Determine the (x, y) coordinate at the center of the cell enclosing the given text.  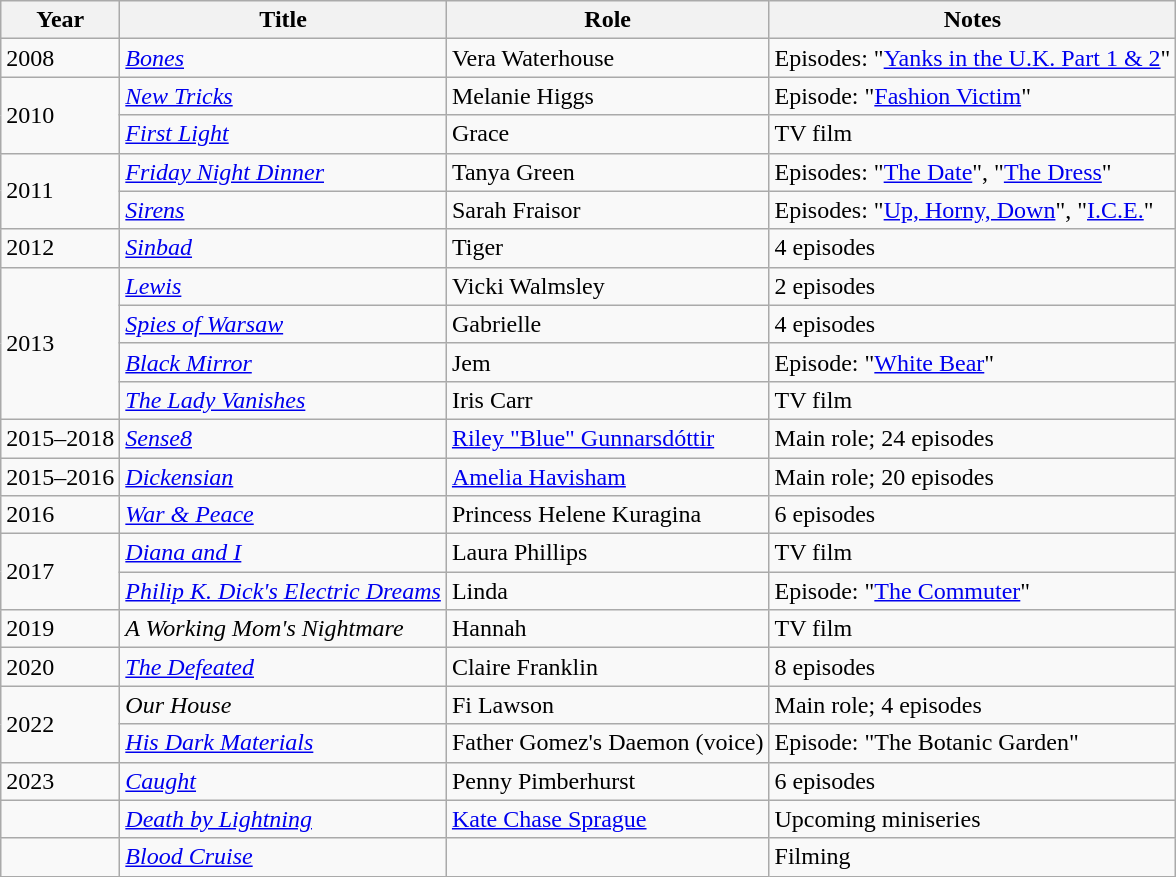
Episodes: "Up, Horny, Down", "I.C.E." (972, 210)
Diana and I (284, 553)
Main role; 24 episodes (972, 438)
Hannah (608, 629)
Gabrielle (608, 324)
Sarah Fraisor (608, 210)
2020 (60, 667)
Friday Night Dinner (284, 172)
Caught (284, 781)
Blood Cruise (284, 857)
Father Gomez's Daemon (voice) (608, 743)
Bones (284, 58)
Sinbad (284, 248)
His Dark Materials (284, 743)
Riley "Blue" Gunnarsdóttir (608, 438)
2017 (60, 572)
Role (608, 20)
Death by Lightning (284, 819)
2011 (60, 191)
Jem (608, 362)
2019 (60, 629)
Year (60, 20)
War & Peace (284, 515)
Episode: "Fashion Victim" (972, 96)
2 episodes (972, 286)
Main role; 4 episodes (972, 705)
Fi Lawson (608, 705)
Sirens (284, 210)
2015–2016 (60, 477)
Laura Phillips (608, 553)
Princess Helene Kuragina (608, 515)
Grace (608, 134)
The Lady Vanishes (284, 400)
2008 (60, 58)
Claire Franklin (608, 667)
Filming (972, 857)
Notes (972, 20)
2015–2018 (60, 438)
Iris Carr (608, 400)
New Tricks (284, 96)
2012 (60, 248)
Linda (608, 591)
Tanya Green (608, 172)
Upcoming miniseries (972, 819)
Philip K. Dick's Electric Dreams (284, 591)
Vera Waterhouse (608, 58)
Sense8 (284, 438)
Melanie Higgs (608, 96)
Episode: "The Botanic Garden" (972, 743)
First Light (284, 134)
2010 (60, 115)
Episode: "White Bear" (972, 362)
2013 (60, 343)
Dickensian (284, 477)
2023 (60, 781)
A Working Mom's Nightmare (284, 629)
The Defeated (284, 667)
Our House (284, 705)
Lewis (284, 286)
Spies of Warsaw (284, 324)
Black Mirror (284, 362)
Tiger (608, 248)
8 episodes (972, 667)
Penny Pimberhurst (608, 781)
2016 (60, 515)
Episodes: "The Date", "The Dress" (972, 172)
Vicki Walmsley (608, 286)
Title (284, 20)
2022 (60, 724)
Main role; 20 episodes (972, 477)
Episodes: "Yanks in the U.K. Part 1 & 2" (972, 58)
Amelia Havisham (608, 477)
Episode: "The Commuter" (972, 591)
Kate Chase Sprague (608, 819)
